Provide the [X, Y] coordinate of the cell's center where the given text is located.  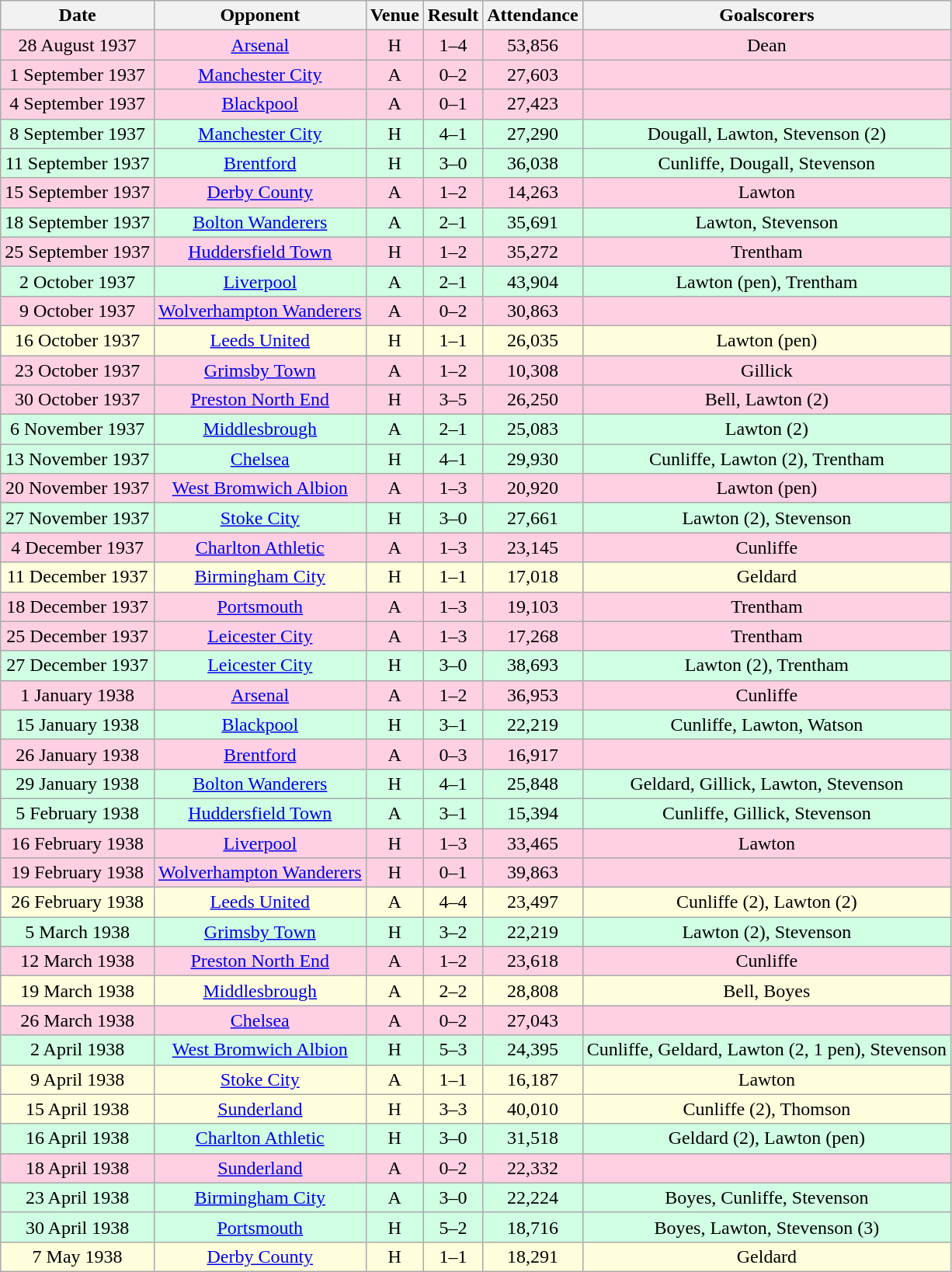
26 January 1938 [78, 754]
Date [78, 16]
1–4 [453, 45]
28 August 1937 [78, 45]
53,856 [533, 45]
26 March 1938 [78, 1020]
Boyes, Lawton, Stevenson (3) [767, 1227]
18 December 1937 [78, 606]
23,145 [533, 547]
27,661 [533, 518]
40,010 [533, 1109]
4 September 1937 [78, 104]
11 December 1937 [78, 577]
27,423 [533, 104]
26,250 [533, 400]
28,808 [533, 991]
15 January 1938 [78, 725]
Lawton (pen), Trentham [767, 281]
43,904 [533, 281]
25 December 1937 [78, 636]
Bell, Boyes [767, 991]
27,290 [533, 134]
Cunliffe, Dougall, Stevenson [767, 163]
13 November 1937 [78, 459]
2–2 [453, 991]
18,716 [533, 1227]
22,224 [533, 1197]
15 September 1937 [78, 193]
Goalscorers [767, 16]
1 January 1938 [78, 695]
16,917 [533, 754]
29 January 1938 [78, 784]
27,043 [533, 1020]
Gillick [767, 370]
27,603 [533, 75]
30,863 [533, 311]
33,465 [533, 843]
27 November 1937 [78, 518]
19 March 1938 [78, 991]
Dougall, Lawton, Stevenson (2) [767, 134]
Cunliffe, Lawton, Watson [767, 725]
Cunliffe, Geldard, Lawton (2, 1 pen), Stevenson [767, 1050]
Geldard, Gillick, Lawton, Stevenson [767, 784]
35,272 [533, 252]
29,930 [533, 459]
23 October 1937 [78, 370]
36,038 [533, 163]
Geldard (2), Lawton (pen) [767, 1138]
19,103 [533, 606]
5 February 1938 [78, 813]
24,395 [533, 1050]
Result [453, 16]
Venue [394, 16]
16 April 1938 [78, 1138]
31,518 [533, 1138]
18 April 1938 [78, 1168]
10,308 [533, 370]
12 March 1938 [78, 961]
6 November 1937 [78, 429]
14,263 [533, 193]
26,035 [533, 340]
16,187 [533, 1079]
Boyes, Cunliffe, Stevenson [767, 1197]
Cunliffe (2), Lawton (2) [767, 902]
23 April 1938 [78, 1197]
Lawton (2), Trentham [767, 666]
15,394 [533, 813]
25,848 [533, 784]
26 February 1938 [78, 902]
20 November 1937 [78, 488]
2 April 1938 [78, 1050]
1 September 1937 [78, 75]
23,497 [533, 902]
16 February 1938 [78, 843]
4–4 [453, 902]
15 April 1938 [78, 1109]
3–2 [453, 932]
Dean [767, 45]
11 September 1937 [78, 163]
4 December 1937 [78, 547]
Attendance [533, 16]
0–3 [453, 754]
18 September 1937 [78, 222]
Lawton (2) [767, 429]
27 December 1937 [78, 666]
18,291 [533, 1256]
38,693 [533, 666]
20,920 [533, 488]
25 September 1937 [78, 252]
25,083 [533, 429]
19 February 1938 [78, 873]
3–3 [453, 1109]
3–5 [453, 400]
5–3 [453, 1050]
22,332 [533, 1168]
17,018 [533, 577]
Bell, Lawton (2) [767, 400]
Cunliffe, Lawton (2), Trentham [767, 459]
9 October 1937 [78, 311]
5 March 1938 [78, 932]
16 October 1937 [78, 340]
7 May 1938 [78, 1256]
8 September 1937 [78, 134]
Cunliffe, Gillick, Stevenson [767, 813]
30 October 1937 [78, 400]
9 April 1938 [78, 1079]
23,618 [533, 961]
39,863 [533, 873]
35,691 [533, 222]
5–2 [453, 1227]
36,953 [533, 695]
30 April 1938 [78, 1227]
2 October 1937 [78, 281]
Cunliffe (2), Thomson [767, 1109]
17,268 [533, 636]
Opponent [259, 16]
Lawton, Stevenson [767, 222]
